Return [X, Y] of the center of cell containing provided text 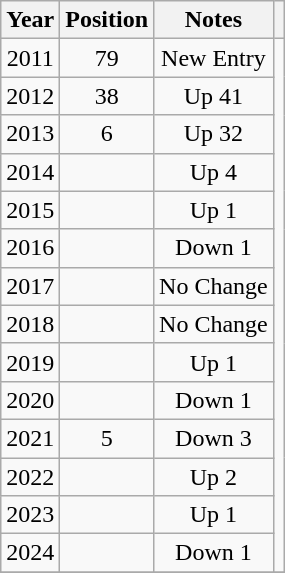
2016 [30, 248]
2022 [30, 477]
5 [107, 438]
Year [30, 20]
2024 [30, 553]
Up 2 [214, 477]
Up 32 [214, 134]
Up 4 [214, 172]
Notes [214, 20]
2014 [30, 172]
2017 [30, 286]
2019 [30, 362]
2023 [30, 515]
79 [107, 58]
2020 [30, 400]
2018 [30, 324]
2021 [30, 438]
38 [107, 96]
New Entry [214, 58]
Position [107, 20]
Down 3 [214, 438]
2011 [30, 58]
Up 41 [214, 96]
2015 [30, 210]
2012 [30, 96]
6 [107, 134]
2013 [30, 134]
